Determine the (x, y) coordinate at the center of the cell enclosing the given text.  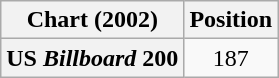
Chart (2002) (92, 20)
Position (231, 20)
187 (231, 58)
US Billboard 200 (92, 58)
